Detect which cell encompasses the target text, then output its [X, Y] center coordinate. 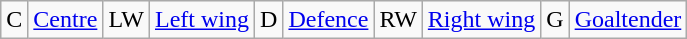
Left wing [202, 20]
Centre [66, 20]
C [14, 20]
RW [398, 20]
D [269, 20]
G [555, 20]
Goaltender [628, 20]
LW [126, 20]
Defence [328, 20]
Right wing [481, 20]
